Output the (x, y) coordinate of the center of the cell containing the given text.  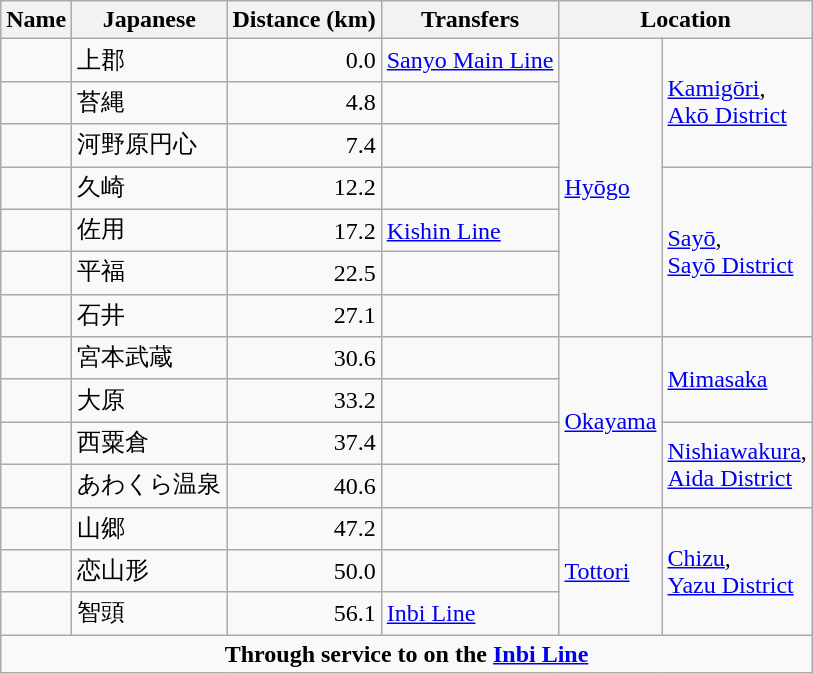
12.2 (304, 188)
山郷 (150, 528)
河野原円心 (150, 146)
Sanyo Main Line (470, 60)
4.8 (304, 102)
Okayama (610, 422)
50.0 (304, 572)
Sayō,Sayō District (737, 251)
上郡 (150, 60)
Distance (km) (304, 20)
Tottori (610, 571)
47.2 (304, 528)
Name (36, 20)
智頭 (150, 614)
Chizu,Yazu District (737, 571)
0.0 (304, 60)
27.1 (304, 316)
Transfers (470, 20)
大原 (150, 400)
40.6 (304, 486)
平福 (150, 274)
56.1 (304, 614)
石井 (150, 316)
Hyōgo (610, 188)
宮本武蔵 (150, 358)
佐用 (150, 230)
7.4 (304, 146)
苔縄 (150, 102)
22.5 (304, 274)
Through service to on the Inbi Line (407, 654)
17.2 (304, 230)
久崎 (150, 188)
37.4 (304, 444)
Location (686, 20)
西粟倉 (150, 444)
Kamigōri,Akō District (737, 103)
Inbi Line (470, 614)
あわくら温泉 (150, 486)
Kishin Line (470, 230)
Japanese (150, 20)
33.2 (304, 400)
30.6 (304, 358)
恋山形 (150, 572)
Nishiawakura,Aida District (737, 464)
Mimasaka (737, 380)
